From the cell containing the given text, extract its center point as (X, Y) coordinate. 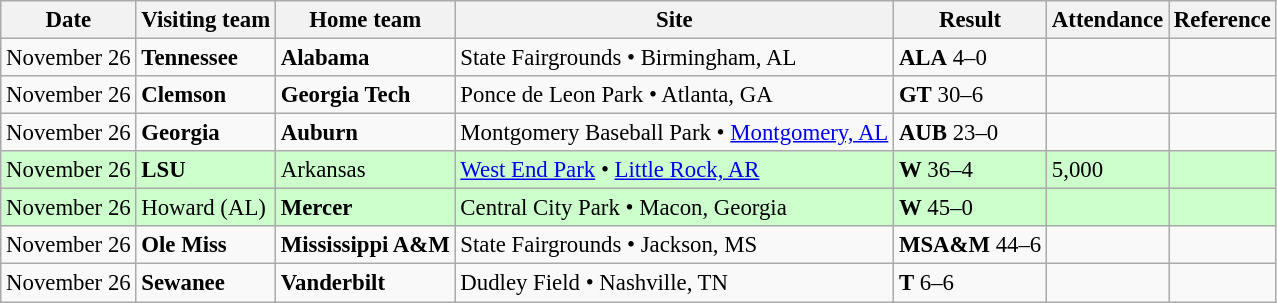
ALA 4–0 (970, 58)
West End Park • Little Rock, AR (674, 170)
AUB 23–0 (970, 133)
Result (970, 20)
State Fairgrounds • Jackson, MS (674, 245)
W 45–0 (970, 208)
MSA&M 44–6 (970, 245)
Arkansas (365, 170)
Attendance (1108, 20)
Home team (365, 20)
Site (674, 20)
Central City Park • Macon, Georgia (674, 208)
LSU (206, 170)
Sewanee (206, 283)
Alabama (365, 58)
Vanderbilt (365, 283)
GT 30–6 (970, 95)
Auburn (365, 133)
T 6–6 (970, 283)
Georgia Tech (365, 95)
Georgia (206, 133)
Tennessee (206, 58)
Dudley Field • Nashville, TN (674, 283)
Howard (AL) (206, 208)
Ponce de Leon Park • Atlanta, GA (674, 95)
Clemson (206, 95)
Mississippi A&M (365, 245)
W 36–4 (970, 170)
5,000 (1108, 170)
Visiting team (206, 20)
State Fairgrounds • Birmingham, AL (674, 58)
Montgomery Baseball Park • Montgomery, AL (674, 133)
Date (68, 20)
Reference (1223, 20)
Ole Miss (206, 245)
Mercer (365, 208)
